Pinpoint the cell where the given text exists, returning its (X, Y) midpoint coordinate. 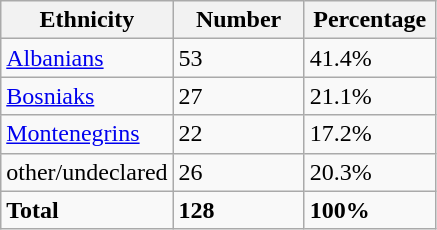
Percentage (370, 20)
Total (87, 210)
100% (370, 210)
27 (238, 96)
Albanians (87, 58)
17.2% (370, 134)
Bosniaks (87, 96)
41.4% (370, 58)
other/undeclared (87, 172)
Ethnicity (87, 20)
128 (238, 210)
26 (238, 172)
Montenegrins (87, 134)
Number (238, 20)
21.1% (370, 96)
22 (238, 134)
53 (238, 58)
20.3% (370, 172)
